Find where the given text appears and provide that cell's center as [x, y] coordinate. 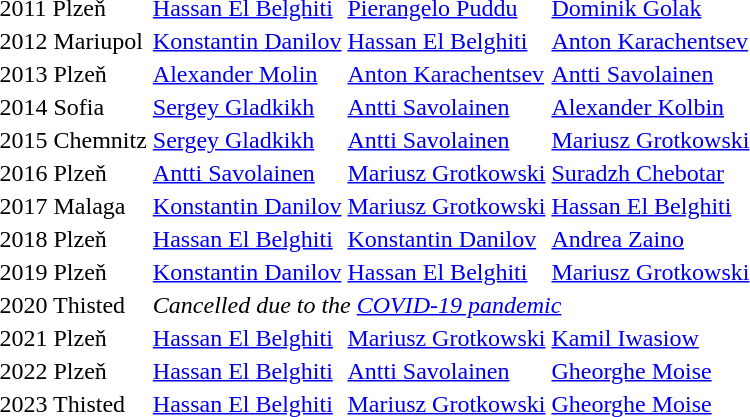
Alexander Molin [247, 74]
Anton Karachentsev [446, 74]
